Scan for the cell matching the given text and deliver its (X, Y) coordinate at center. 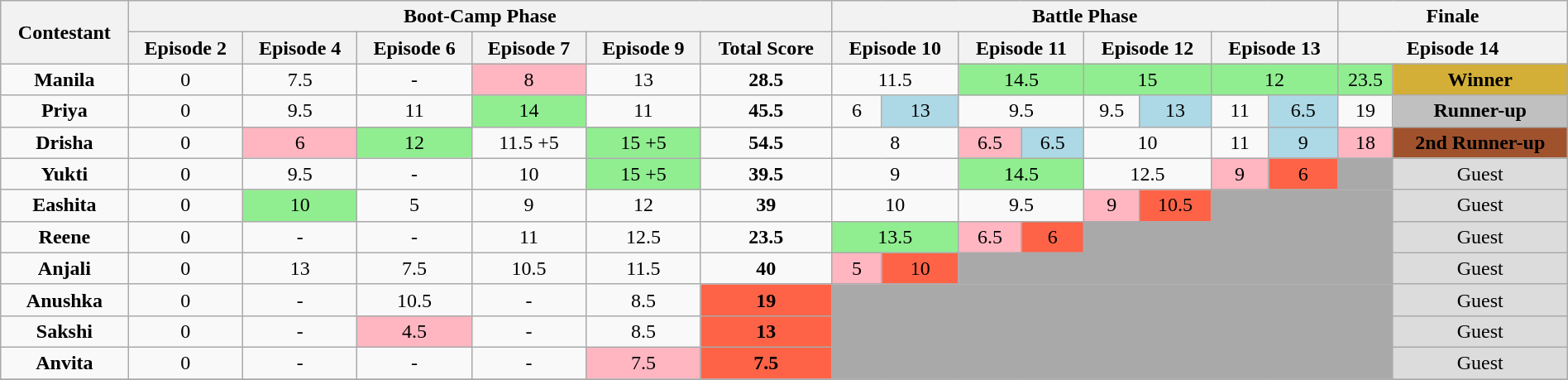
Manila (65, 79)
Runner-up (1480, 111)
Episode 7 (528, 48)
Episode 2 (185, 48)
Drisha (65, 142)
11.5 +5 (528, 142)
Anjali (65, 268)
45.5 (766, 111)
15 (1148, 79)
Anvita (65, 363)
Episode 4 (299, 48)
13.5 (895, 237)
Sakshi (65, 331)
Episode 12 (1148, 48)
Boot-Camp Phase (480, 17)
Episode 9 (643, 48)
Anushka (65, 300)
Total Score (766, 48)
39 (766, 205)
Priya (65, 111)
Yukti (65, 174)
28.5 (766, 79)
4.5 (414, 331)
18 (1365, 142)
Episode 6 (414, 48)
Eashita (65, 205)
Episode 13 (1274, 48)
40 (766, 268)
Contestant (65, 32)
Reene (65, 237)
14 (528, 111)
Battle Phase (1085, 17)
Winner (1480, 79)
54.5 (766, 142)
Episode 14 (1453, 48)
39.5 (766, 174)
Episode 11 (1021, 48)
Finale (1453, 17)
Episode 10 (895, 48)
2nd Runner-up (1480, 142)
